Output the [X, Y] coordinate of the center of the cell containing the given text.  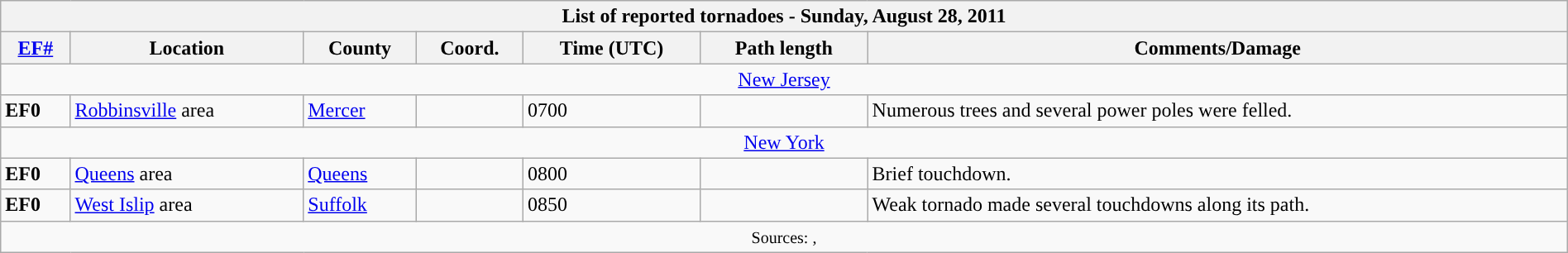
New Jersey [784, 79]
New York [784, 142]
0850 [611, 205]
Numerous trees and several power poles were felled. [1217, 111]
0700 [611, 111]
County [361, 48]
List of reported tornadoes - Sunday, August 28, 2011 [784, 17]
Location [187, 48]
Sources: , [784, 236]
Queens area [187, 174]
Comments/Damage [1217, 48]
Mercer [361, 111]
Queens [361, 174]
EF# [36, 48]
Robbinsville area [187, 111]
Suffolk [361, 205]
0800 [611, 174]
Brief touchdown. [1217, 174]
Weak tornado made several touchdowns along its path. [1217, 205]
Time (UTC) [611, 48]
Coord. [470, 48]
Path length [784, 48]
West Islip area [187, 205]
